Output the (x, y) coordinate of the center of the cell containing the given text.  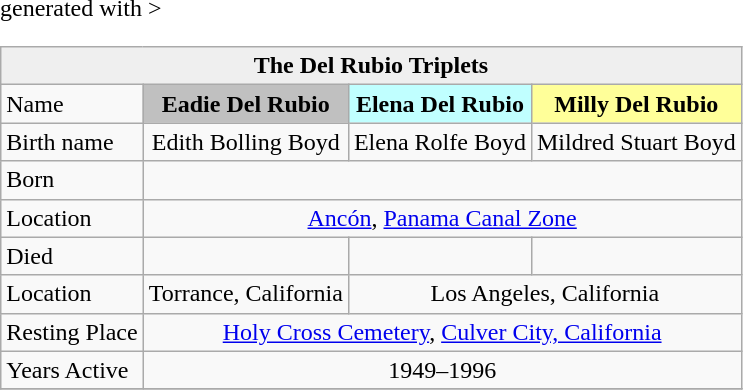
Elena Rolfe Boyd (440, 142)
Milly Del Rubio (636, 104)
Years Active (72, 370)
Holy Cross Cemetery, Culver City, California (442, 332)
Elena Del Rubio (440, 104)
Edith Bolling Boyd (246, 142)
The Del Rubio Triplets (371, 66)
Died (72, 256)
Name (72, 104)
Resting Place (72, 332)
1949–1996 (442, 370)
Birth name (72, 142)
Eadie Del Rubio (246, 104)
Mildred Stuart Boyd (636, 142)
Torrance, California (246, 294)
Ancón, Panama Canal Zone (442, 218)
Los Angeles, California (544, 294)
Born (72, 180)
